Search for the cell housing the specified text and yield its [x, y] center coordinate. 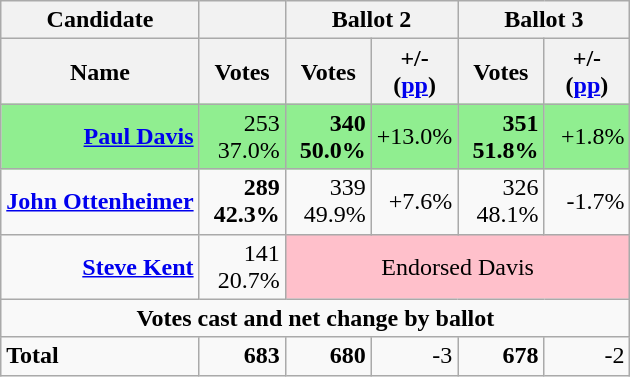
John Ottenheimer [100, 202]
Candidate [100, 20]
Ballot 3 [544, 20]
Name [100, 72]
14120.7% [242, 266]
-3 [414, 356]
683 [242, 356]
+1.8% [587, 136]
Ballot 2 [372, 20]
+7.6% [414, 202]
35151.8% [501, 136]
678 [501, 356]
32648.1% [501, 202]
680 [328, 356]
-2 [587, 356]
Paul Davis [100, 136]
28942.3% [242, 202]
Steve Kent [100, 266]
+13.0% [414, 136]
25337.0% [242, 136]
Votes cast and net change by ballot [316, 318]
33949.9% [328, 202]
Total [100, 356]
-1.7% [587, 202]
34050.0% [328, 136]
Endorsed Davis [458, 266]
